Search for the cell housing the specified text and yield its [x, y] center coordinate. 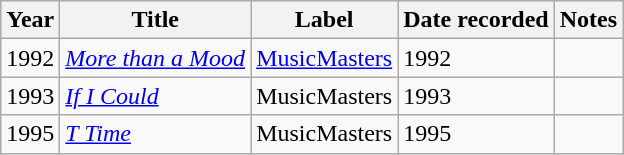
T Time [156, 134]
Label [324, 20]
Year [30, 20]
More than a Mood [156, 58]
Title [156, 20]
If I Could [156, 96]
Notes [588, 20]
Date recorded [476, 20]
